For the text-containing cell, return its midpoint in [X, Y] coordinate format. 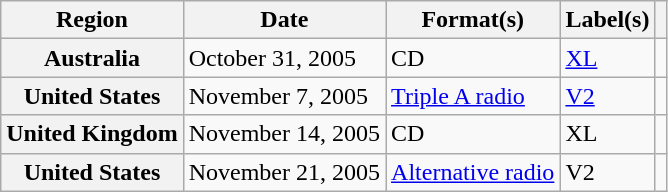
Region [92, 20]
November 14, 2005 [284, 134]
Format(s) [473, 20]
November 7, 2005 [284, 96]
Triple A radio [473, 96]
Date [284, 20]
November 21, 2005 [284, 172]
Alternative radio [473, 172]
October 31, 2005 [284, 58]
Label(s) [608, 20]
United Kingdom [92, 134]
Australia [92, 58]
